For the text-containing cell, return its midpoint in [X, Y] coordinate format. 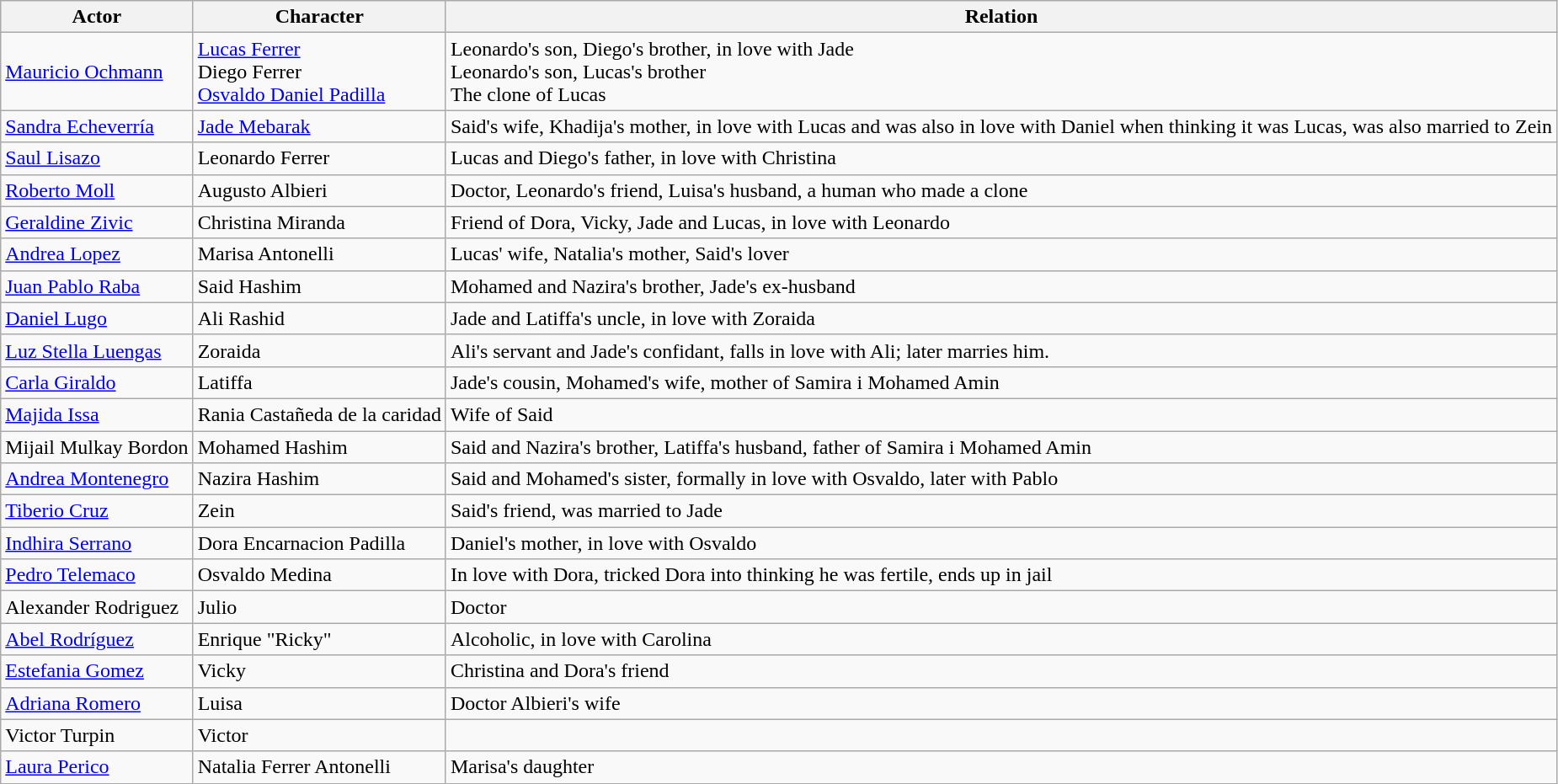
Mijail Mulkay Bordon [97, 447]
Said Hashim [319, 286]
Geraldine Zivic [97, 222]
Leonardo Ferrer [319, 158]
Roberto Moll [97, 190]
Christina Miranda [319, 222]
Said's wife, Khadija's mother, in love with Lucas and was also in love with Daniel when thinking it was Lucas, was also married to Zein [1000, 126]
Ali's servant and Jade's confidant, falls in love with Ali; later marries him. [1000, 350]
Carla Giraldo [97, 382]
Jade Mebarak [319, 126]
Said and Mohamed's sister, formally in love with Osvaldo, later with Pablo [1000, 479]
Character [319, 17]
Doctor Albieri's wife [1000, 703]
Ali Rashid [319, 318]
Alcoholic, in love with Carolina [1000, 639]
Leonardo's son, Diego's brother, in love with JadeLeonardo's son, Lucas's brotherThe clone of Lucas [1000, 72]
Said and Nazira's brother, Latiffa's husband, father of Samira i Mohamed Amin [1000, 447]
Marisa Antonelli [319, 254]
Enrique "Ricky" [319, 639]
Andrea Lopez [97, 254]
Pedro Telemaco [97, 575]
Mohamed and Nazira's brother, Jade's ex-husband [1000, 286]
Rania Castañeda de la caridad [319, 414]
Dora Encarnacion Padilla [319, 543]
Doctor [1000, 607]
Abel Rodríguez [97, 639]
Wife of Said [1000, 414]
Juan Pablo Raba [97, 286]
Andrea Montenegro [97, 479]
Victor Turpin [97, 735]
In love with Dora, tricked Dora into thinking he was fertile, ends up in jail [1000, 575]
Jade's cousin, Mohamed's wife, mother of Samira i Mohamed Amin [1000, 382]
Said's friend, was married to Jade [1000, 511]
Friend of Dora, Vicky, Jade and Lucas, in love with Leonardo [1000, 222]
Estefania Gomez [97, 671]
Augusto Albieri [319, 190]
Saul Lisazo [97, 158]
Actor [97, 17]
Natalia Ferrer Antonelli [319, 767]
Jade and Latiffa's uncle, in love with Zoraida [1000, 318]
Luisa [319, 703]
Laura Perico [97, 767]
Lucas and Diego's father, in love with Christina [1000, 158]
Osvaldo Medina [319, 575]
Alexander Rodriguez [97, 607]
Latiffa [319, 382]
Lucas FerrerDiego FerrerOsvaldo Daniel Padilla [319, 72]
Tiberio Cruz [97, 511]
Sandra Echeverría [97, 126]
Adriana Romero [97, 703]
Victor [319, 735]
Marisa's daughter [1000, 767]
Mohamed Hashim [319, 447]
Zoraida [319, 350]
Zein [319, 511]
Luz Stella Luengas [97, 350]
Indhira Serrano [97, 543]
Vicky [319, 671]
Julio [319, 607]
Majida Issa [97, 414]
Mauricio Ochmann [97, 72]
Lucas' wife, Natalia's mother, Said's lover [1000, 254]
Doctor, Leonardo's friend, Luisa's husband, a human who made a clone [1000, 190]
Daniel's mother, in love with Osvaldo [1000, 543]
Daniel Lugo [97, 318]
Relation [1000, 17]
Christina and Dora's friend [1000, 671]
Nazira Hashim [319, 479]
